For the text-containing cell, return its midpoint in (X, Y) coordinate format. 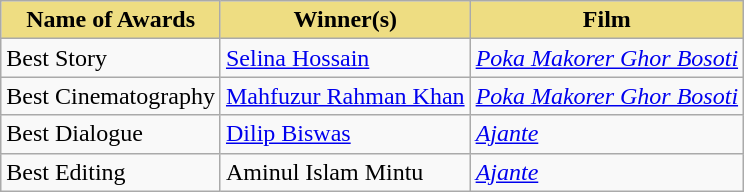
Best Cinematography (111, 96)
Best Editing (111, 172)
Dilip Biswas (345, 134)
Film (606, 20)
Best Dialogue (111, 134)
Winner(s) (345, 20)
Aminul Islam Mintu (345, 172)
Name of Awards (111, 20)
Mahfuzur Rahman Khan (345, 96)
Best Story (111, 58)
Selina Hossain (345, 58)
